Detect which cell encompasses the target text, then output its (X, Y) center coordinate. 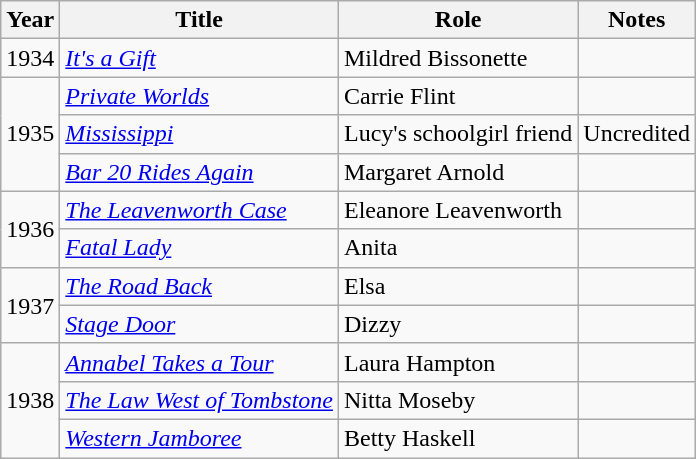
Year (30, 20)
The Law West of Tombstone (200, 400)
Annabel Takes a Tour (200, 362)
Mississippi (200, 134)
1935 (30, 134)
Laura Hampton (458, 362)
Lucy's schoolgirl friend (458, 134)
Eleanore Leavenworth (458, 210)
1934 (30, 58)
Private Worlds (200, 96)
Betty Haskell (458, 438)
It's a Gift (200, 58)
Fatal Lady (200, 248)
The Road Back (200, 286)
Western Jamboree (200, 438)
Elsa (458, 286)
1937 (30, 305)
1938 (30, 400)
Carrie Flint (458, 96)
Anita (458, 248)
Uncredited (637, 134)
Stage Door (200, 324)
Role (458, 20)
Bar 20 Rides Again (200, 172)
Notes (637, 20)
Margaret Arnold (458, 172)
The Leavenworth Case (200, 210)
Dizzy (458, 324)
Title (200, 20)
Mildred Bissonette (458, 58)
Nitta Moseby (458, 400)
1936 (30, 229)
